Return the (x, y) coordinate for the center point of the cell that contains the specified text.  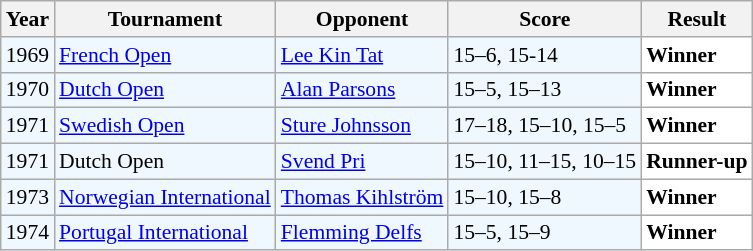
Norwegian International (165, 197)
Year (28, 19)
15–5, 15–9 (544, 233)
1969 (28, 55)
Svend Pri (362, 162)
Swedish Open (165, 126)
Tournament (165, 19)
Flemming Delfs (362, 233)
15–6, 15-14 (544, 55)
15–10, 11–15, 10–15 (544, 162)
Score (544, 19)
Portugal International (165, 233)
17–18, 15–10, 15–5 (544, 126)
15–10, 15–8 (544, 197)
Thomas Kihlström (362, 197)
1974 (28, 233)
Runner-up (696, 162)
1973 (28, 197)
Alan Parsons (362, 90)
Result (696, 19)
Lee Kin Tat (362, 55)
Opponent (362, 19)
1970 (28, 90)
15–5, 15–13 (544, 90)
French Open (165, 55)
Sture Johnsson (362, 126)
